Detect which cell encompasses the target text, then output its [X, Y] center coordinate. 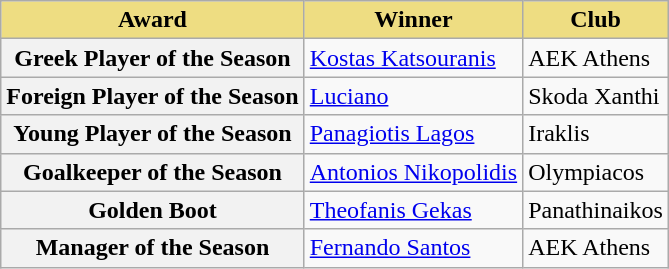
Antonios Nikopolidis [413, 172]
Golden Boot [152, 210]
Skoda Xanthi [596, 96]
Winner [413, 20]
Kostas Katsouranis [413, 58]
Luciano [413, 96]
Iraklis [596, 134]
Olympiacos [596, 172]
Young Player of the Season [152, 134]
Greek Player of the Season [152, 58]
Panathinaikos [596, 210]
Award [152, 20]
Foreign Player of the Season [152, 96]
Fernando Santos [413, 248]
Club [596, 20]
Panagiotis Lagos [413, 134]
Manager of the Season [152, 248]
Theofanis Gekas [413, 210]
Goalkeeper of the Season [152, 172]
